Identify which cell holds the provided text, then report its (x, y) central coordinate. 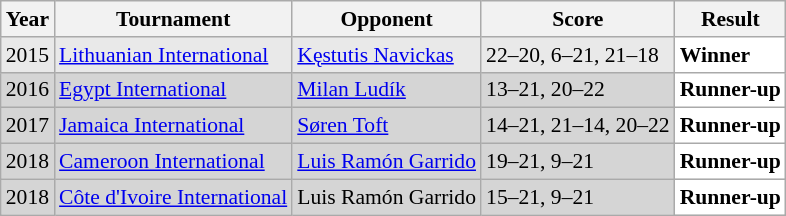
2015 (28, 55)
Lithuanian International (173, 55)
Score (578, 19)
Egypt International (173, 90)
Winner (730, 55)
15–21, 9–21 (578, 197)
Jamaica International (173, 126)
Côte d'Ivoire International (173, 197)
Milan Ludík (386, 90)
2016 (28, 90)
Tournament (173, 19)
19–21, 9–21 (578, 162)
Result (730, 19)
Søren Toft (386, 126)
14–21, 21–14, 20–22 (578, 126)
2017 (28, 126)
22–20, 6–21, 21–18 (578, 55)
Cameroon International (173, 162)
13–21, 20–22 (578, 90)
Kęstutis Navickas (386, 55)
Year (28, 19)
Opponent (386, 19)
